Search for the cell housing the specified text and yield its [X, Y] center coordinate. 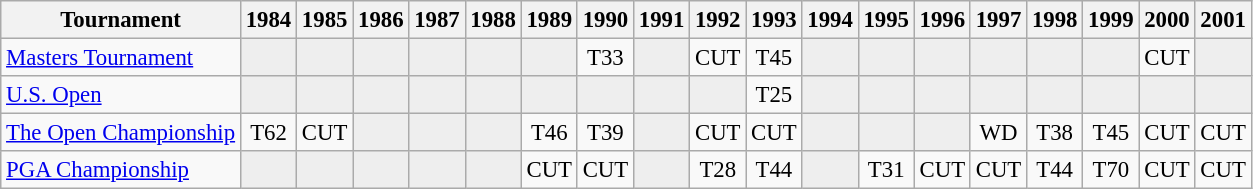
1997 [998, 20]
1991 [661, 20]
1984 [268, 20]
1990 [605, 20]
U.S. Open [121, 95]
T38 [1055, 133]
1992 [718, 20]
T62 [268, 133]
PGA Championship [121, 170]
T39 [605, 133]
1993 [774, 20]
Masters Tournament [121, 58]
1994 [830, 20]
1989 [549, 20]
The Open Championship [121, 133]
T70 [1111, 170]
2000 [1167, 20]
1998 [1055, 20]
T33 [605, 58]
T28 [718, 170]
1999 [1111, 20]
Tournament [121, 20]
1986 [381, 20]
1985 [325, 20]
1988 [493, 20]
T25 [774, 95]
WD [998, 133]
T31 [886, 170]
T46 [549, 133]
1987 [437, 20]
2001 [1223, 20]
1995 [886, 20]
1996 [942, 20]
